Locate the cell with the specified text and output its [x, y] center coordinate. 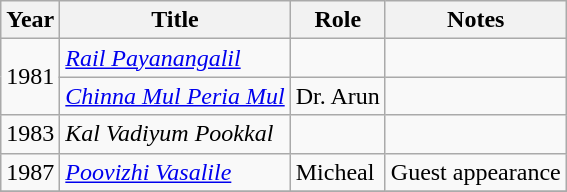
Chinna Mul Peria Mul [175, 96]
Dr. Arun [338, 96]
Rail Payanangalil [175, 58]
Notes [476, 20]
Kal Vadiyum Pookkal [175, 134]
1981 [30, 77]
1987 [30, 172]
Poovizhi Vasalile [175, 172]
1983 [30, 134]
Role [338, 20]
Year [30, 20]
Title [175, 20]
Guest appearance [476, 172]
Micheal [338, 172]
